Find where the given text appears and provide that cell's center as (X, Y) coordinate. 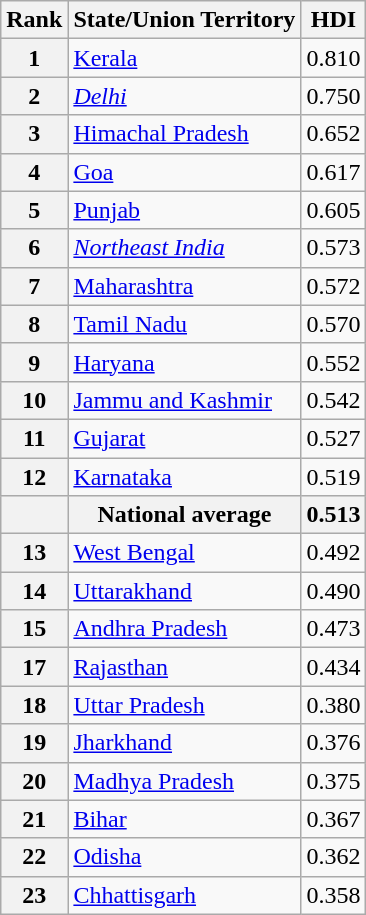
2 (34, 96)
0.527 (334, 438)
0.492 (334, 553)
0.380 (334, 705)
Tamil Nadu (184, 324)
22 (34, 857)
Rajasthan (184, 667)
15 (34, 629)
Delhi (184, 96)
0.490 (334, 591)
13 (34, 553)
Uttar Pradesh (184, 705)
Punjab (184, 210)
7 (34, 286)
0.750 (334, 96)
23 (34, 895)
19 (34, 743)
10 (34, 400)
11 (34, 438)
17 (34, 667)
0.519 (334, 477)
0.362 (334, 857)
0.473 (334, 629)
Karnataka (184, 477)
18 (34, 705)
0.376 (334, 743)
Haryana (184, 362)
Rank (34, 20)
Madhya Pradesh (184, 781)
0.434 (334, 667)
0.570 (334, 324)
0.367 (334, 819)
0.810 (334, 58)
0.542 (334, 400)
0.513 (334, 515)
4 (34, 172)
0.572 (334, 286)
12 (34, 477)
0.617 (334, 172)
Himachal Pradesh (184, 134)
6 (34, 248)
Bihar (184, 819)
Odisha (184, 857)
8 (34, 324)
0.652 (334, 134)
9 (34, 362)
3 (34, 134)
Chhattisgarh (184, 895)
Uttarakhand (184, 591)
14 (34, 591)
HDI (334, 20)
0.552 (334, 362)
Kerala (184, 58)
Maharashtra (184, 286)
National average (184, 515)
0.573 (334, 248)
0.358 (334, 895)
0.605 (334, 210)
Jharkhand (184, 743)
West Bengal (184, 553)
Jammu and Kashmir (184, 400)
21 (34, 819)
1 (34, 58)
Andhra Pradesh (184, 629)
Northeast India (184, 248)
Gujarat (184, 438)
20 (34, 781)
0.375 (334, 781)
State/Union Territory (184, 20)
5 (34, 210)
Goa (184, 172)
